From the cell containing the given text, extract its center point as [x, y] coordinate. 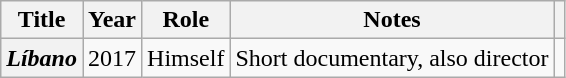
2017 [112, 58]
Role [186, 20]
Líbano [42, 58]
Short documentary, also director [392, 58]
Year [112, 20]
Himself [186, 58]
Notes [392, 20]
Title [42, 20]
